Detect which cell encompasses the target text, then output its (x, y) center coordinate. 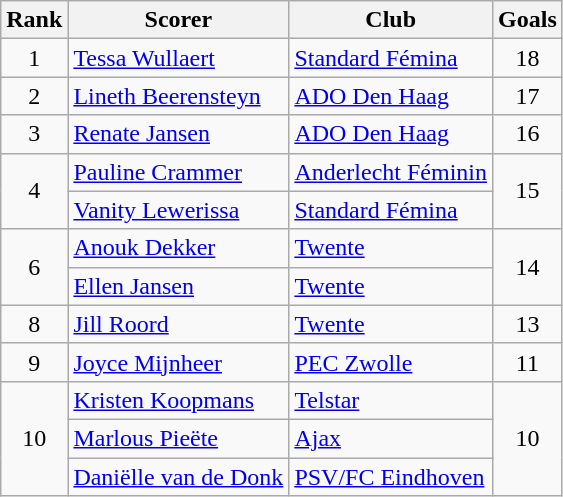
Scorer (178, 20)
14 (528, 267)
Anouk Dekker (178, 248)
8 (34, 324)
17 (528, 96)
18 (528, 58)
4 (34, 191)
15 (528, 191)
Pauline Crammer (178, 172)
13 (528, 324)
Ellen Jansen (178, 286)
2 (34, 96)
Lineth Beerensteyn (178, 96)
Goals (528, 20)
16 (528, 134)
PEC Zwolle (391, 362)
Renate Jansen (178, 134)
11 (528, 362)
Daniëlle van de Donk (178, 477)
3 (34, 134)
Ajax (391, 438)
Anderlecht Féminin (391, 172)
9 (34, 362)
Club (391, 20)
Marlous Pieëte (178, 438)
Kristen Koopmans (178, 400)
Jill Roord (178, 324)
Tessa Wullaert (178, 58)
Vanity Lewerissa (178, 210)
6 (34, 267)
PSV/FC Eindhoven (391, 477)
1 (34, 58)
Rank (34, 20)
Telstar (391, 400)
Joyce Mijnheer (178, 362)
